Locate the cell with the specified text and output its [X, Y] center coordinate. 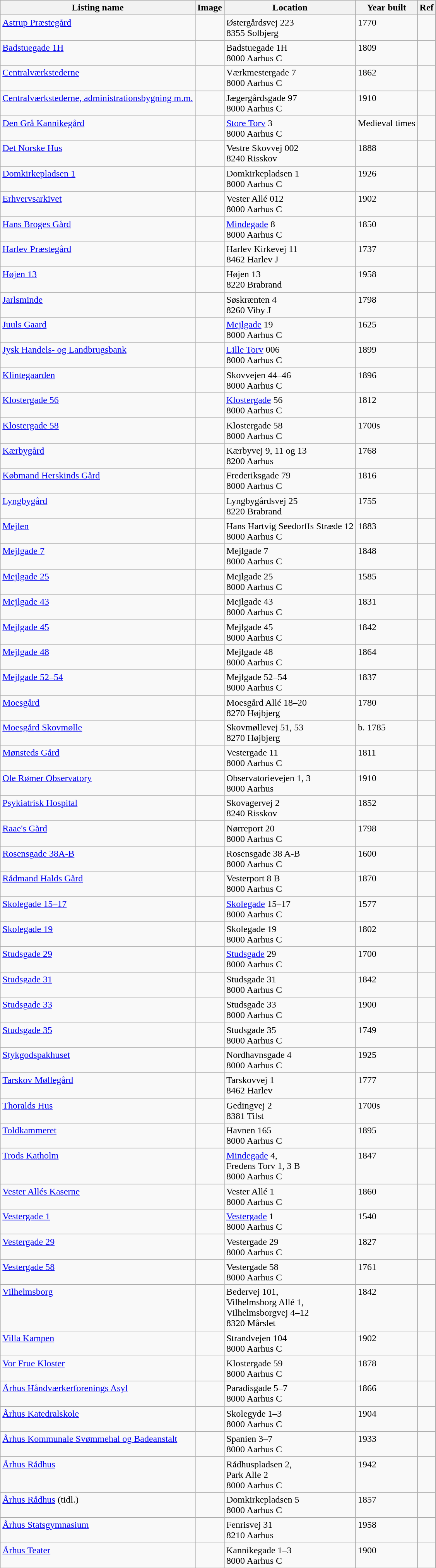
Klostergade 588000 Aarhus C [290, 430]
Vesterport 8 B8000 Aarhus C [290, 884]
1831 [386, 607]
1809 [386, 53]
Vestergade 588000 Aarhus C [290, 1272]
1848 [386, 557]
Århus Håndværkerforenings Asyl [98, 1393]
Mejlgade 198000 Aarhus C [290, 330]
Vester Allés Kaserne [98, 1197]
Skolegade 198000 Aarhus C [290, 934]
1857 [386, 1505]
Bedervej 101, Vilhelmsborg Allé 1, Vilhelmsborgvej 4–128320 Mårslet [290, 1308]
Store Torv 38000 Aarhus C [290, 129]
Skovagervej 28240 Risskov [290, 808]
Mindegade 88000 Aarhus C [290, 229]
Centralværkstederne, administrationsbygning m.m. [98, 103]
Studsgade 318000 Aarhus C [290, 985]
Vestre Skovvej 0028240 Risskov [290, 153]
Studsgade 35 [98, 1035]
Århus Teater [98, 1555]
1864 [386, 657]
Thoralds Hus [98, 1110]
Det Norske Hus [98, 153]
Kærbyvej 9, 11 og 138200 Aarhus [290, 456]
Lyngbygårdsvej 258220 Brabrand [290, 506]
Domkirkepladsen 18000 Aarhus C [290, 179]
Mejlgade 258000 Aarhus C [290, 581]
Vestergade 1 [98, 1222]
Vestergade 298000 Aarhus C [290, 1247]
Toldkammeret [98, 1136]
Badstuegade 1H8000 Aarhus C [290, 53]
1852 [386, 808]
1780 [386, 708]
Mejlgade 45 [98, 632]
1883 [386, 531]
Year built [386, 8]
Harlev Kirkevej 118462 Harlev J [290, 254]
Rosensgade 38 A-B8000 Aarhus C [290, 859]
Kannikegade 1–38000 Aarhus C [290, 1555]
Studsgade 29 [98, 959]
1895 [386, 1136]
1862 [386, 78]
Lyngbygård [98, 506]
1827 [386, 1247]
Moesgård Skovmølle [98, 733]
Mejlgade 52–54 [98, 682]
Trods Katholm [98, 1166]
Mejlgade 43 [98, 607]
Højen 138220 Brabrand [290, 279]
1899 [386, 355]
1749 [386, 1035]
Mejlgade 7 [98, 557]
Domkirkepladsen 58000 Aarhus C [290, 1505]
Mejlgade 48 [98, 657]
1837 [386, 682]
Mejlgade 438000 Aarhus C [290, 607]
Klostergade 58 [98, 430]
1878 [386, 1369]
Centralværkstederne [98, 78]
Vester Allé 0128000 Aarhus C [290, 204]
1768 [386, 456]
Rådmand Halds Gård [98, 884]
Tarskov Møllegård [98, 1085]
Villa Kampen [98, 1343]
Mejlgade 52–548000 Aarhus C [290, 682]
1870 [386, 884]
Rådhuspladsen 2,Park Alle 28000 Aarhus C [290, 1474]
Hans Broges Gård [98, 229]
Mejlgade 78000 Aarhus C [290, 557]
1755 [386, 506]
Nordhavnsgade 48000 Aarhus C [290, 1060]
Skovmøllevej 51, 538270 Højbjerg [290, 733]
Værkmestergade 78000 Aarhus C [290, 78]
1577 [386, 909]
1585 [386, 581]
Gedingvej 28381 Tilst [290, 1110]
Mejlgade 25 [98, 581]
Århus Kommunale Svømmehal og Badeanstalt [98, 1444]
Højen 13 [98, 279]
1700 [386, 959]
Søskrænten 48260 Viby J [290, 304]
Skovvejen 44–468000 Aarhus C [290, 380]
1860 [386, 1197]
Vor Frue Kloster [98, 1369]
Vilhelmsborg [98, 1308]
1540 [386, 1222]
Hans Hartvig Seedorffs Stræde 128000 Aarhus C [290, 531]
1866 [386, 1393]
Klostergade 56 [98, 406]
Medieval times [386, 129]
Rosensgade 38A-B [98, 859]
Vestergade 18000 Aarhus C [290, 1222]
Studsgade 358000 Aarhus C [290, 1035]
Studsgade 298000 Aarhus C [290, 959]
Nørreport 208000 Aarhus C [290, 834]
Observatorievejen 1, 38000 Aarhus [290, 783]
Astrup Præstegård [98, 28]
Listing name [98, 8]
Vestergade 29 [98, 1247]
Raae's Gård [98, 834]
Århus Katedralskole [98, 1419]
1770 [386, 28]
Østergårdsvej 2238355 Solbjerg [290, 28]
Erhvervsarkivet [98, 204]
Mindegade 4, Fredens Torv 1, 3 B8000 Aarhus C [290, 1166]
Mejlen [98, 531]
Klostergade 568000 Aarhus C [290, 406]
Århus Rådhus [98, 1474]
Vester Allé 18000 Aarhus C [290, 1197]
Frederiksgade 798000 Aarhus C [290, 481]
Klintegaarden [98, 380]
Location [290, 8]
1926 [386, 179]
1942 [386, 1474]
1847 [386, 1166]
1925 [386, 1060]
Århus Rådhus (tidl.) [98, 1505]
Studsgade 31 [98, 985]
Strandvejen 1048000 Aarhus C [290, 1343]
Lille Torv 0068000 Aarhus C [290, 355]
Købmand Herskinds Gård [98, 481]
Juuls Gaard [98, 330]
1933 [386, 1444]
Vestergade 58 [98, 1272]
Badstuegade 1H [98, 53]
1816 [386, 481]
1737 [386, 254]
1625 [386, 330]
Spanien 3–78000 Aarhus C [290, 1444]
Ole Rømer Observatory [98, 783]
Ref [426, 8]
Jægergårdsgade 978000 Aarhus C [290, 103]
Studsgade 33 [98, 1009]
Mønsteds Gård [98, 758]
Skolegade 19 [98, 934]
1904 [386, 1419]
b. 1785 [386, 733]
Jarlsminde [98, 304]
Image [210, 8]
Skolegyde 1–38000 Aarhus C [290, 1419]
1850 [386, 229]
Vestergade 118000 Aarhus C [290, 758]
1811 [386, 758]
1896 [386, 380]
Århus Statsgymnasium [98, 1530]
Fenrisvej 318210 Aarhus [290, 1530]
Skolegade 15–178000 Aarhus C [290, 909]
Havnen 1658000 Aarhus C [290, 1136]
Mejlgade 488000 Aarhus C [290, 657]
Jysk Handels- og Landbrugsbank [98, 355]
Moesgård Allé 18–208270 Højbjerg [290, 708]
Paradisgade 5–78000 Aarhus C [290, 1393]
1600 [386, 859]
1777 [386, 1085]
Kærbygård [98, 456]
Studsgade 338000 Aarhus C [290, 1009]
1888 [386, 153]
Klostergade 598000 Aarhus C [290, 1369]
Skolegade 15–17 [98, 909]
Harlev Præstegård [98, 254]
Mejlgade 458000 Aarhus C [290, 632]
Moesgård [98, 708]
1802 [386, 934]
Domkirkepladsen 1 [98, 179]
1812 [386, 406]
1761 [386, 1272]
Stykgodspakhuset [98, 1060]
Tarskovvej 18462 Harlev [290, 1085]
Psykiatrisk Hospital [98, 808]
Den Grå Kannikegård [98, 129]
